Search for the cell housing the specified text and yield its [X, Y] center coordinate. 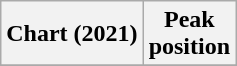
Peakposition [189, 34]
Chart (2021) [72, 34]
